Search for the cell housing the specified text and yield its (X, Y) center coordinate. 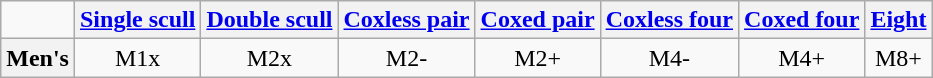
M1x (137, 58)
Coxed pair (538, 20)
M2- (406, 58)
M4+ (802, 58)
Double scull (270, 20)
Eight (898, 20)
M8+ (898, 58)
M2x (270, 58)
M4- (669, 58)
Coxed four (802, 20)
M2+ (538, 58)
Single scull (137, 20)
Coxless four (669, 20)
Men's (38, 58)
Coxless pair (406, 20)
